For the text-containing cell, return its midpoint in [x, y] coordinate format. 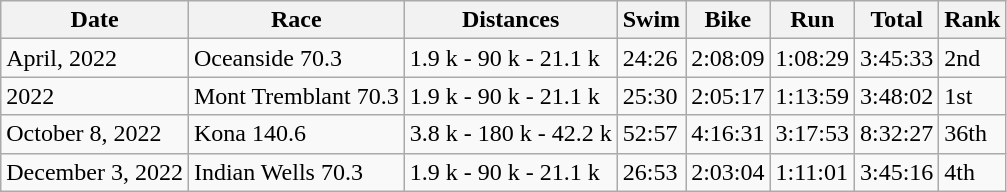
52:57 [651, 134]
24:26 [651, 58]
October 8, 2022 [95, 134]
1st [972, 96]
Mont Tremblant 70.3 [296, 96]
1:13:59 [812, 96]
Run [812, 20]
2nd [972, 58]
Race [296, 20]
2022 [95, 96]
4:16:31 [728, 134]
April, 2022 [95, 58]
4th [972, 172]
3:17:53 [812, 134]
Indian Wells 70.3 [296, 172]
Oceanside 70.3 [296, 58]
26:53 [651, 172]
8:32:27 [896, 134]
Date [95, 20]
36th [972, 134]
Kona 140.6 [296, 134]
Total [896, 20]
Distances [510, 20]
Bike [728, 20]
Swim [651, 20]
2:03:04 [728, 172]
2:05:17 [728, 96]
December 3, 2022 [95, 172]
3:48:02 [896, 96]
25:30 [651, 96]
3.8 k - 180 k - 42.2 k [510, 134]
3:45:16 [896, 172]
1:08:29 [812, 58]
3:45:33 [896, 58]
1:11:01 [812, 172]
Rank [972, 20]
2:08:09 [728, 58]
